Output the [X, Y] coordinate of the center of the cell containing the given text.  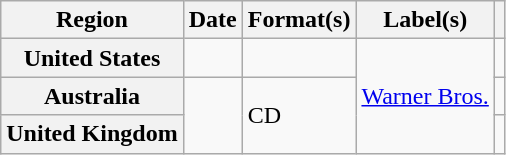
Date [212, 20]
Format(s) [299, 20]
United States [92, 58]
Label(s) [425, 20]
Australia [92, 96]
United Kingdom [92, 134]
Warner Bros. [425, 96]
CD [299, 115]
Region [92, 20]
